Output the [X, Y] coordinate of the center of the cell containing the given text.  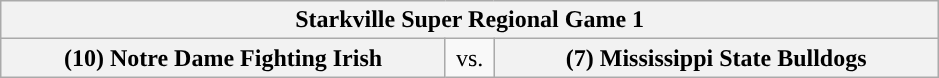
(7) Mississippi State Bulldogs [716, 58]
(10) Notre Dame Fighting Irish [224, 58]
Starkville Super Regional Game 1 [470, 20]
vs. [470, 58]
